Determine the (x, y) coordinate at the center of the cell enclosing the given text.  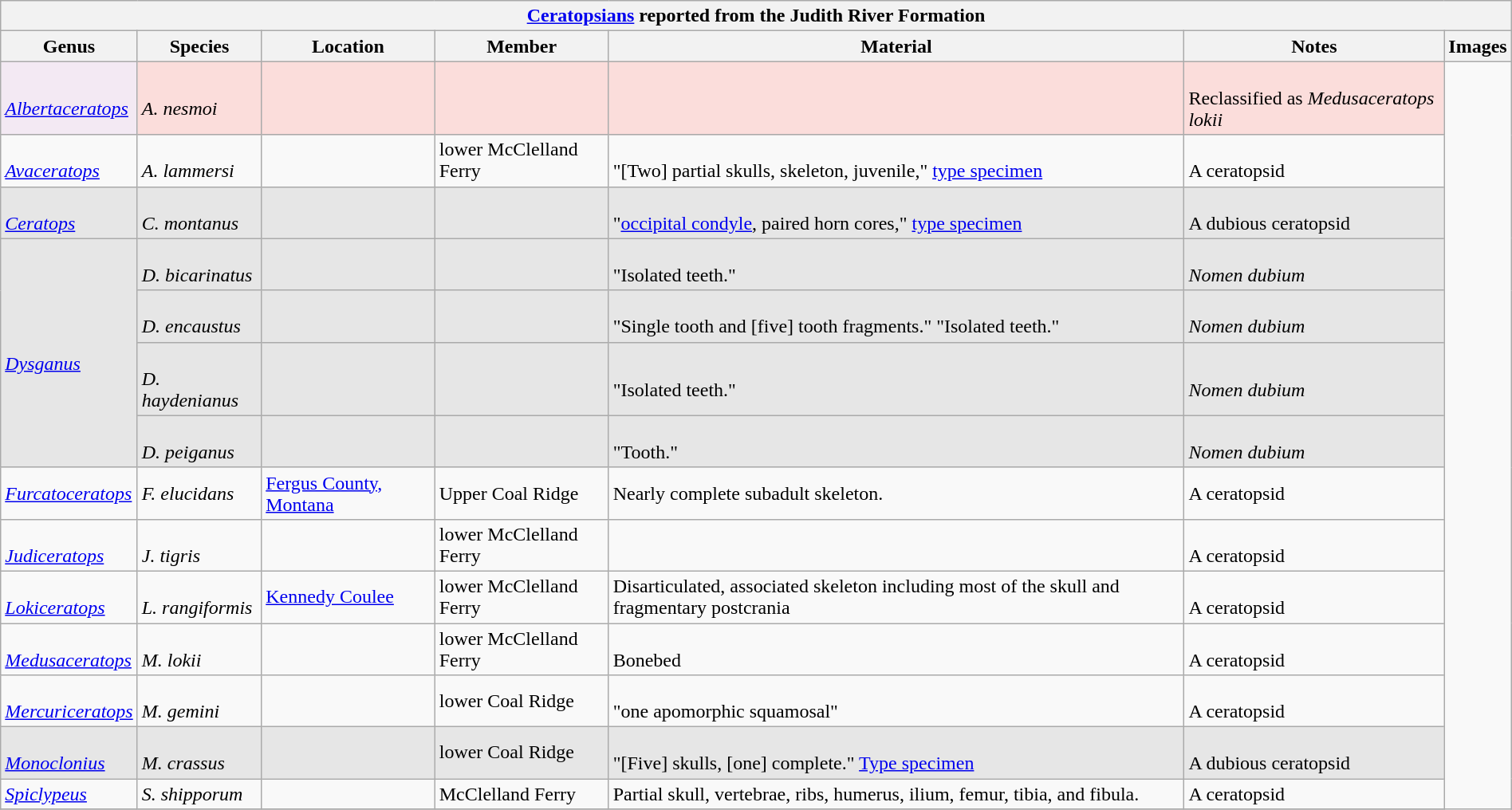
M. gemini (199, 702)
McClelland Ferry (522, 794)
Avaceratops (69, 161)
D. haydenianus (199, 379)
Nearly complete subadult skeleton. (896, 493)
D. peiganus (199, 442)
Albertaceratops (69, 98)
Disarticulated, associated skeleton including most of the skull and fragmentary postcrania (896, 596)
Bonebed (896, 649)
L. rangiformis (199, 596)
Partial skull, vertebrae, ribs, humerus, ilium, femur, tibia, and fibula. (896, 794)
Ceratopsians reported from the Judith River Formation (756, 16)
"Tooth." (896, 442)
D. encaustus (199, 316)
Ceratops (69, 212)
Furcatoceratops (69, 493)
"Single tooth and [five] tooth fragments." "Isolated teeth." (896, 316)
Reclassified as Medusaceratops lokii (1314, 98)
"occipital condyle, paired horn cores," type specimen (896, 212)
Material (896, 46)
Genus (69, 46)
"[Five] skulls, [one] complete." Type specimen (896, 753)
Monoclonius (69, 753)
A. nesmoi (199, 98)
Spiclypeus (69, 794)
J. tigris (199, 545)
Species (199, 46)
Notes (1314, 46)
M. lokii (199, 649)
Kennedy Coulee (348, 596)
Medusaceratops (69, 649)
D. bicarinatus (199, 265)
Images (1478, 46)
Upper Coal Ridge (522, 493)
Mercuriceratops (69, 702)
Location (348, 46)
C. montanus (199, 212)
Member (522, 46)
"[Two] partial skulls, skeleton, juvenile," type specimen (896, 161)
Fergus County, Montana (348, 493)
Lokiceratops (69, 596)
F. elucidans (199, 493)
Dysganus (69, 352)
Judiceratops (69, 545)
"one apomorphic squamosal" (896, 702)
A. lammersi (199, 161)
S. shipporum (199, 794)
M. crassus (199, 753)
